Locate the cell with the specified text and output its [x, y] center coordinate. 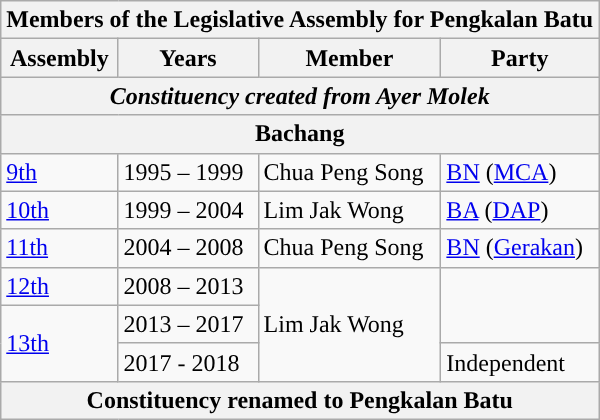
Member [350, 58]
Bachang [300, 134]
2013 – 2017 [188, 324]
2008 – 2013 [188, 286]
11th [60, 248]
Constituency created from Ayer Molek [300, 96]
Assembly [60, 58]
BN (MCA) [520, 172]
BA (DAP) [520, 210]
Independent [520, 362]
Party [520, 58]
Years [188, 58]
BN (Gerakan) [520, 248]
Members of the Legislative Assembly for Pengkalan Batu [300, 20]
2017 - 2018 [188, 362]
9th [60, 172]
2004 – 2008 [188, 248]
10th [60, 210]
13th [60, 343]
1999 – 2004 [188, 210]
Constituency renamed to Pengkalan Batu [300, 400]
1995 – 1999 [188, 172]
12th [60, 286]
